Provide the [x, y] coordinate of the cell's center where the given text is located.  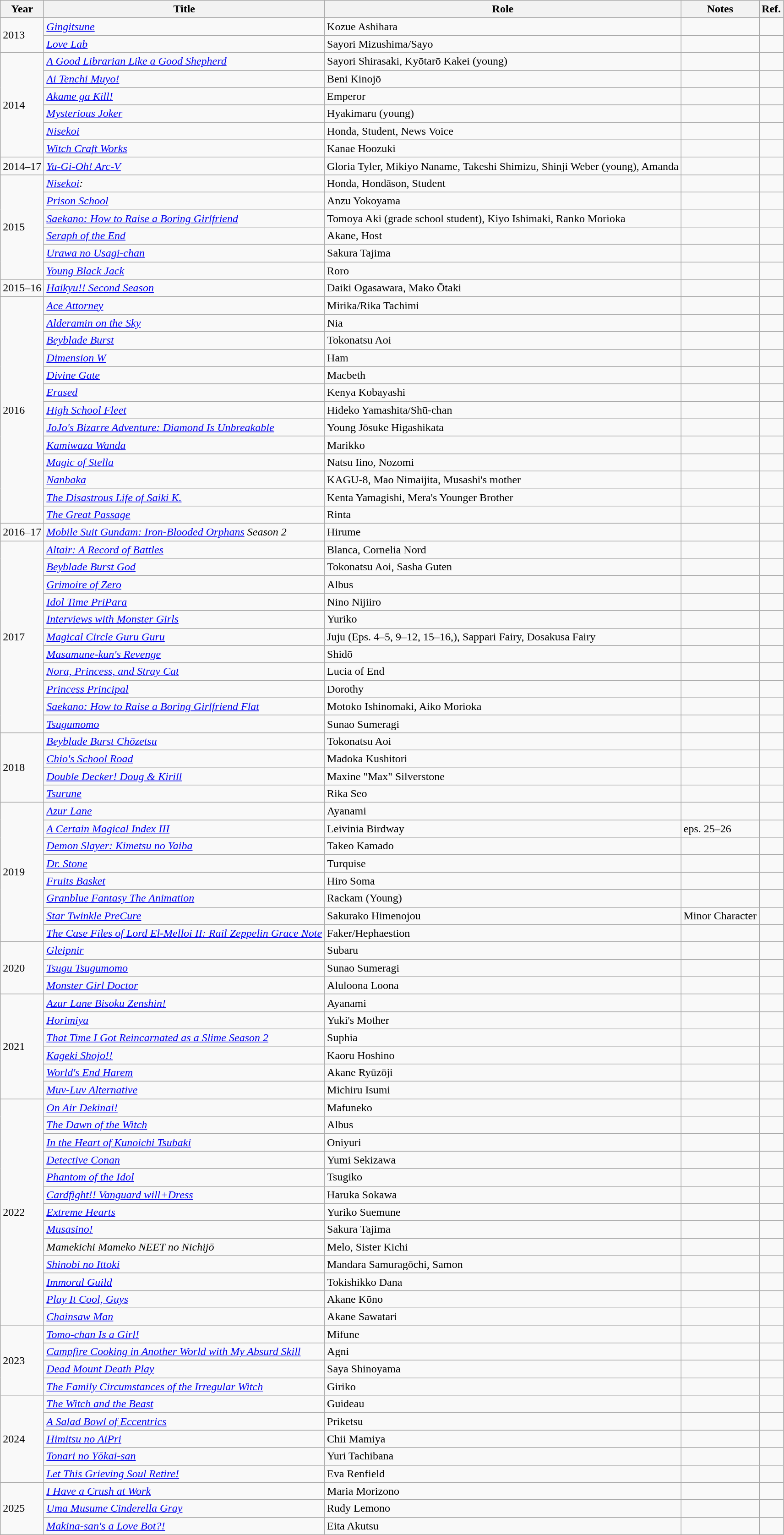
Yuriko [503, 619]
Nia [503, 323]
Tomoya Aki (grade school student), Kiyo Ishimaki, Ranko Morioka [503, 219]
Hirume [503, 532]
Tokishikko Dana [503, 1282]
Kozue Ashihara [503, 27]
Musasino! [184, 1229]
Detective Conan [184, 1160]
2014–17 [22, 166]
Altair: A Record of Battles [184, 550]
Rika Seo [503, 794]
Akane Kōno [503, 1299]
Mobile Suit Gundam: Iron-Blooded Orphans Season 2 [184, 532]
Kenya Kobayashi [503, 393]
Ham [503, 358]
Haikyu!! Second Season [184, 288]
Madoka Kushitori [503, 759]
Alderamin on the Sky [184, 323]
The Disastrous Life of Saiki K. [184, 497]
Honda, Hondāson, Student [503, 183]
eps. 25–26 [720, 829]
Dead Mount Death Play [184, 1369]
Haruka Sokawa [503, 1195]
Kanae Hoozuki [503, 148]
Makina-san's a Love Bot?! [184, 1526]
Emperor [503, 96]
Faker/Hephaestion [503, 933]
On Air Dekinai! [184, 1108]
Saya Shinoyama [503, 1369]
Akane, Host [503, 236]
The Dawn of the Witch [184, 1125]
Dr. Stone [184, 863]
Beyblade Burst Chōzetsu [184, 741]
Cardfight!! Vanguard will+Dress [184, 1195]
Priketsu [503, 1421]
Star Twinkle PreCure [184, 916]
The Witch and the Beast [184, 1404]
Kageki Shojo!! [184, 1055]
Kenta Yamagishi, Mera's Younger Brother [503, 497]
Tokonatsu Aoi, Sasha Guten [503, 567]
Beyblade Burst [184, 340]
Mafuneko [503, 1108]
Juju (Eps. 4–5, 9–12, 15–16,), Sappari Fairy, Dosakusa Fairy [503, 637]
Akame ga Kill! [184, 96]
Granblue Fantasy The Animation [184, 898]
Magical Circle Guru Guru [184, 637]
Immoral Guild [184, 1282]
Ref. [771, 9]
Agni [503, 1352]
2015–16 [22, 288]
Nanbaka [184, 480]
Rackam (Young) [503, 898]
2017 [22, 637]
Maxine "Max" Silverstone [503, 776]
Sayori Mizushima/Sayo [503, 44]
Roro [503, 271]
Seraph of the End [184, 236]
Mifune [503, 1334]
Tonari no Yōkai-san [184, 1456]
Honda, Student, News Voice [503, 131]
Chainsaw Man [184, 1316]
Horimiya [184, 1020]
Mysterious Joker [184, 114]
High School Fleet [184, 410]
2015 [22, 227]
Young Jōsuke Higashikata [503, 427]
Eva Renfield [503, 1474]
Mirika/Rika Tachimi [503, 306]
2014 [22, 105]
Monster Girl Doctor [184, 985]
Minor Character [720, 916]
2024 [22, 1439]
Mamekichi Mameko NEET no Nichijō [184, 1247]
The Case Files of Lord El-Melloi II: Rail Zeppelin Grace Note [184, 933]
Tsugu Tsugumomo [184, 968]
That Time I Got Reincarnated as a Slime Season 2 [184, 1038]
Let This Grieving Soul Retire! [184, 1474]
Himitsu no AiPri [184, 1439]
Gleipnir [184, 950]
Eita Akutsu [503, 1526]
Year [22, 9]
Notes [720, 9]
2016–17 [22, 532]
Shidō [503, 654]
Kaoru Hoshino [503, 1055]
Akane Sawatari [503, 1316]
Suphia [503, 1038]
Urawa no Usagi-chan [184, 253]
Lucia of End [503, 672]
Nora, Princess, and Stray Cat [184, 672]
Macbeth [503, 375]
Leivinia Birdway [503, 829]
JoJo's Bizarre Adventure: Diamond Is Unbreakable [184, 427]
Akane Ryūzōji [503, 1073]
Double Decker! Doug & Kirill [184, 776]
Magic of Stella [184, 462]
2025 [22, 1508]
Natsu Iino, Nozomi [503, 462]
Witch Craft Works [184, 148]
Takeo Kamado [503, 846]
Title [184, 9]
Marikko [503, 445]
Nisekoi: [184, 183]
Love Lab [184, 44]
Sayori Shirasaki, Kyōtarō Kakei (young) [503, 61]
Chio's School Road [184, 759]
Kamiwaza Wanda [184, 445]
Muv-Luv Alternative [184, 1090]
Tsugumomo [184, 724]
Hyakimaru (young) [503, 114]
2021 [22, 1046]
Sakurako Himenojou [503, 916]
Nisekoi [184, 131]
Anzu Yokoyama [503, 201]
2023 [22, 1360]
A Good Librarian Like a Good Shepherd [184, 61]
Beni Kinojō [503, 79]
Uma Musume Cinderella Gray [184, 1508]
Yuri Tachibana [503, 1456]
In the Heart of Kunoichi Tsubaki [184, 1142]
Gloria Tyler, Mikiyo Naname, Takeshi Shimizu, Shinji Weber (young), Amanda [503, 166]
Princess Principal [184, 689]
Dorothy [503, 689]
Saekano: How to Raise a Boring Girlfriend Flat [184, 706]
Phantom of the Idol [184, 1177]
Idol Time PriPara [184, 602]
The Family Circumstances of the Irregular Witch [184, 1387]
Rudy Lemono [503, 1508]
Aluloona Loona [503, 985]
2020 [22, 968]
Rinta [503, 515]
Gingitsune [184, 27]
Azur Lane Bisoku Zenshin! [184, 1003]
Yumi Sekizawa [503, 1160]
Campfire Cooking in Another World with My Absurd Skill [184, 1352]
Role [503, 9]
Guideau [503, 1404]
Interviews with Monster Girls [184, 619]
Hiro Soma [503, 881]
Nino Nijiiro [503, 602]
Ai Tenchi Muyo! [184, 79]
Hideko Yamashita/Shū-chan [503, 410]
Play It Cool, Guys [184, 1299]
A Salad Bowl of Eccentrics [184, 1421]
Young Black Jack [184, 271]
Yu-Gi-Oh! Arc-V [184, 166]
Oniyuri [503, 1142]
Yuki's Mother [503, 1020]
Michiru Isumi [503, 1090]
Subaru [503, 950]
Ace Attorney [184, 306]
A Certain Magical Index III [184, 829]
KAGU-8, Mao Nimaijita, Musashi's mother [503, 480]
Daiki Ogasawara, Mako Ōtaki [503, 288]
Erased [184, 393]
World's End Harem [184, 1073]
Grimoire of Zero [184, 585]
Masamune-kun's Revenge [184, 654]
Saekano: How to Raise a Boring Girlfriend [184, 219]
Demon Slayer: Kimetsu no Yaiba [184, 846]
Blanca, Cornelia Nord [503, 550]
Beyblade Burst God [184, 567]
Giriko [503, 1387]
Divine Gate [184, 375]
2013 [22, 35]
Shinobi no Ittoki [184, 1264]
Chii Mamiya [503, 1439]
Maria Morizono [503, 1491]
2016 [22, 410]
Azur Lane [184, 811]
The Great Passage [184, 515]
Mandara Samuragōchi, Samon [503, 1264]
I Have a Crush at Work [184, 1491]
Dimension W [184, 358]
2019 [22, 872]
Prison School [184, 201]
2022 [22, 1212]
Tsurune [184, 794]
Tsugiko [503, 1177]
Turquise [503, 863]
2018 [22, 767]
Tomo-chan Is a Girl! [184, 1334]
Fruits Basket [184, 881]
Yuriko Suemune [503, 1212]
Melo, Sister Kichi [503, 1247]
Motoko Ishinomaki, Aiko Morioka [503, 706]
Extreme Hearts [184, 1212]
